Extract the (x, y) coordinate from the center of the cell holding the provided text.  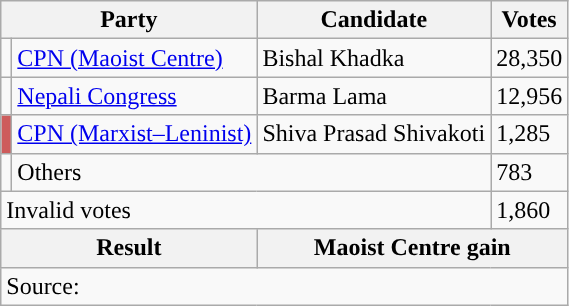
Result (129, 248)
1,285 (530, 134)
1,860 (530, 210)
Votes (530, 20)
Shiva Prasad Shivakoti (374, 134)
12,956 (530, 96)
783 (530, 172)
CPN (Maoist Centre) (134, 58)
Invalid votes (246, 210)
CPN (Marxist–Leninist) (134, 134)
Others (252, 172)
Barma Lama (374, 96)
Nepali Congress (134, 96)
Party (129, 20)
Source: (284, 286)
Maoist Centre gain (412, 248)
Candidate (374, 20)
Bishal Khadka (374, 58)
28,350 (530, 58)
